Return the [x, y] coordinate for the center point of the cell that contains the specified text.  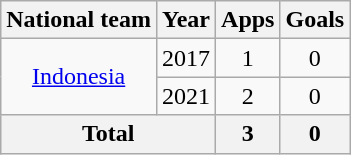
2021 [186, 96]
3 [248, 134]
Goals [315, 20]
Apps [248, 20]
1 [248, 58]
Year [186, 20]
2 [248, 96]
Total [108, 134]
Indonesia [79, 77]
2017 [186, 58]
National team [79, 20]
